Pinpoint the cell where the given text exists, returning its [X, Y] midpoint coordinate. 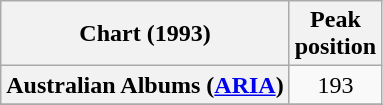
Chart (1993) [145, 34]
Peakposition [335, 34]
193 [335, 85]
Australian Albums (ARIA) [145, 85]
